Determine the (X, Y) coordinate at the center of the cell enclosing the given text.  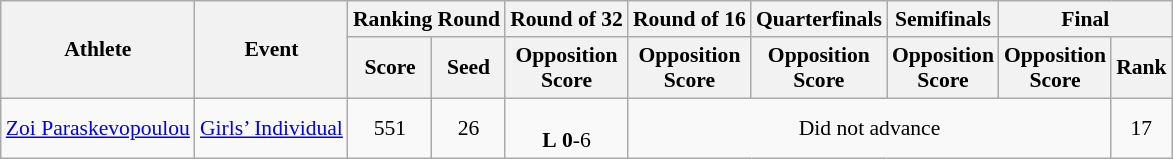
Ranking Round (426, 19)
Round of 16 (690, 19)
Seed (468, 68)
Did not advance (870, 128)
Zoi Paraskevopoulou (98, 128)
Athlete (98, 50)
17 (1142, 128)
L 0-6 (566, 128)
Final (1086, 19)
Event (272, 50)
Girls’ Individual (272, 128)
Quarterfinals (819, 19)
Score (390, 68)
Round of 32 (566, 19)
Semifinals (943, 19)
Rank (1142, 68)
551 (390, 128)
26 (468, 128)
